From the cell containing the given text, extract its center point as [x, y] coordinate. 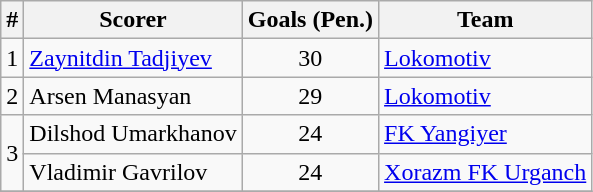
Arsen Manasyan [133, 96]
Zaynitdin Tadjiyev [133, 58]
# [12, 20]
Vladimir Gavrilov [133, 172]
Xorazm FK Urganch [486, 172]
1 [12, 58]
2 [12, 96]
3 [12, 153]
Goals (Pen.) [310, 20]
Team [486, 20]
30 [310, 58]
FK Yangiyer [486, 134]
Scorer [133, 20]
29 [310, 96]
Dilshod Umarkhanov [133, 134]
